Return [X, Y] of the center of cell containing provided text 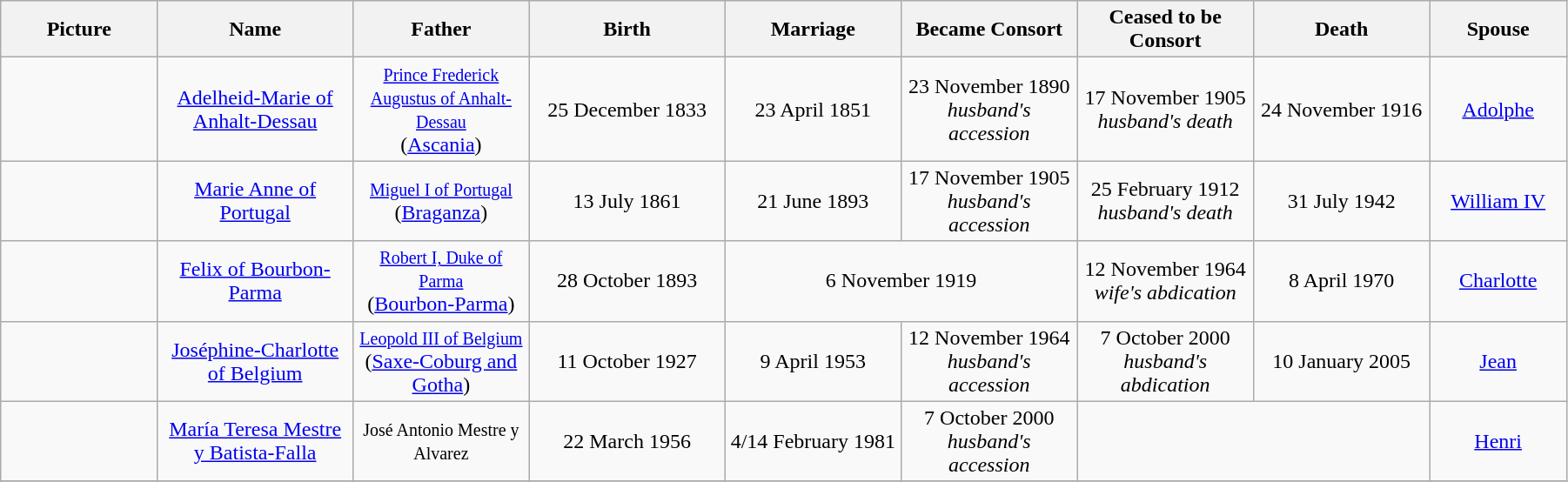
Picture [79, 30]
Jean [1498, 361]
7 October 2000husband's accession [989, 441]
28 October 1893 [627, 281]
Father [441, 30]
Ceased to be Consort [1165, 30]
25 February 1912husband's death [1165, 201]
Robert I, Duke of Parma(Bourbon-Parma) [441, 281]
10 January 2005 [1341, 361]
8 April 1970 [1341, 281]
Charlotte [1498, 281]
22 March 1956 [627, 441]
Miguel I of Portugal(Braganza) [441, 201]
11 October 1927 [627, 361]
12 November 1964husband's accession [989, 361]
31 July 1942 [1341, 201]
Marriage [813, 30]
Spouse [1498, 30]
Prince Frederick Augustus of Anhalt-Dessau(Ascania) [441, 110]
William IV [1498, 201]
25 December 1833 [627, 110]
Henri [1498, 441]
13 July 1861 [627, 201]
Name [256, 30]
24 November 1916 [1341, 110]
17 November 1905husband's death [1165, 110]
Adelheid-Marie of Anhalt-Dessau [256, 110]
Birth [627, 30]
9 April 1953 [813, 361]
23 April 1851 [813, 110]
21 June 1893 [813, 201]
7 October 2000husband's abdication [1165, 361]
María Teresa Mestre y Batista-Falla [256, 441]
4/14 February 1981 [813, 441]
Became Consort [989, 30]
Adolphe [1498, 110]
Joséphine-Charlotte of Belgium [256, 361]
12 November 1964wife's abdication [1165, 281]
23 November 1890husband's accession [989, 110]
José Antonio Mestre y Alvarez [441, 441]
Marie Anne of Portugal [256, 201]
Leopold III of Belgium(Saxe-Coburg and Gotha) [441, 361]
17 November 1905husband's accession [989, 201]
Felix of Bourbon-Parma [256, 281]
Death [1341, 30]
6 November 1919 [901, 281]
